For the text-containing cell, return its midpoint in [x, y] coordinate format. 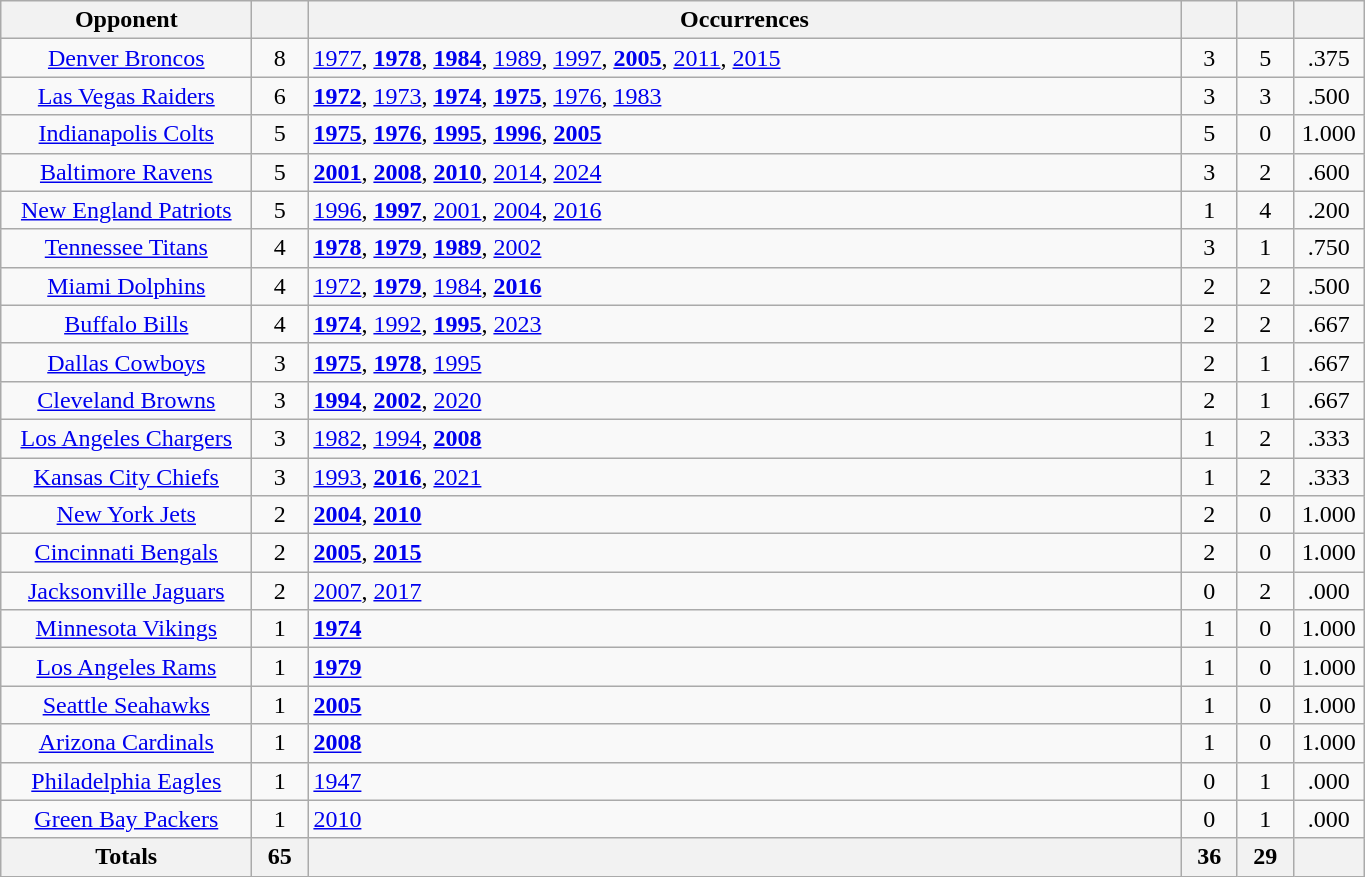
2005, 2015 [744, 553]
.200 [1328, 210]
New England Patriots [126, 210]
Philadelphia Eagles [126, 781]
Green Bay Packers [126, 819]
Cincinnati Bengals [126, 553]
2004, 2010 [744, 515]
Cleveland Browns [126, 400]
1994, 2002, 2020 [744, 400]
Minnesota Vikings [126, 629]
New York Jets [126, 515]
Opponent [126, 20]
1977, 1978, 1984, 1989, 1997, 2005, 2011, 2015 [744, 58]
Arizona Cardinals [126, 743]
1972, 1979, 1984, 2016 [744, 286]
Las Vegas Raiders [126, 96]
36 [1209, 857]
1974 [744, 629]
Miami Dolphins [126, 286]
2010 [744, 819]
1974, 1992, 1995, 2023 [744, 324]
Los Angeles Chargers [126, 438]
1978, 1979, 1989, 2002 [744, 248]
Dallas Cowboys [126, 362]
Denver Broncos [126, 58]
Jacksonville Jaguars [126, 591]
Kansas City Chiefs [126, 477]
Baltimore Ravens [126, 172]
29 [1265, 857]
1993, 2016, 2021 [744, 477]
Occurrences [744, 20]
.375 [1328, 58]
.600 [1328, 172]
2008 [744, 743]
1975, 1976, 1995, 1996, 2005 [744, 134]
Los Angeles Rams [126, 667]
65 [280, 857]
2005 [744, 705]
1996, 1997, 2001, 2004, 2016 [744, 210]
1979 [744, 667]
2007, 2017 [744, 591]
.750 [1328, 248]
2001, 2008, 2010, 2014, 2024 [744, 172]
Buffalo Bills [126, 324]
1982, 1994, 2008 [744, 438]
Indianapolis Colts [126, 134]
Totals [126, 857]
1947 [744, 781]
Tennessee Titans [126, 248]
8 [280, 58]
Seattle Seahawks [126, 705]
6 [280, 96]
1975, 1978, 1995 [744, 362]
1972, 1973, 1974, 1975, 1976, 1983 [744, 96]
